Find where the given text appears and provide that cell's center as (x, y) coordinate. 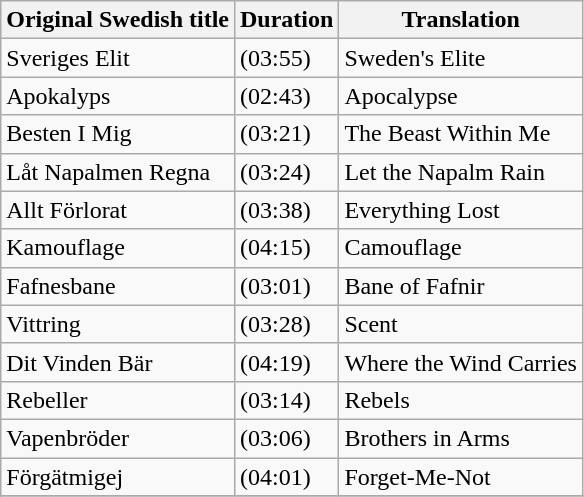
Brothers in Arms (461, 438)
(03:06) (286, 438)
(03:14) (286, 400)
Vittring (118, 324)
Scent (461, 324)
Let the Napalm Rain (461, 172)
(03:21) (286, 134)
Translation (461, 20)
Apocalypse (461, 96)
(03:38) (286, 210)
Duration (286, 20)
Förgätmigej (118, 477)
Bane of Fafnir (461, 286)
Vapenbröder (118, 438)
Fafnesbane (118, 286)
Forget-Me-Not (461, 477)
Everything Lost (461, 210)
Dit Vinden Bär (118, 362)
Sveriges Elit (118, 58)
The Beast Within Me (461, 134)
(04:01) (286, 477)
(03:24) (286, 172)
Låt Napalmen Regna (118, 172)
Original Swedish title (118, 20)
Apokalyps (118, 96)
(03:01) (286, 286)
(04:15) (286, 248)
Sweden's Elite (461, 58)
Allt Förlorat (118, 210)
(02:43) (286, 96)
Besten I Mig (118, 134)
(04:19) (286, 362)
Rebeller (118, 400)
Kamouflage (118, 248)
Rebels (461, 400)
(03:28) (286, 324)
(03:55) (286, 58)
Camouflage (461, 248)
Where the Wind Carries (461, 362)
